Return the [x, y] coordinate for the center point of the cell that contains the specified text.  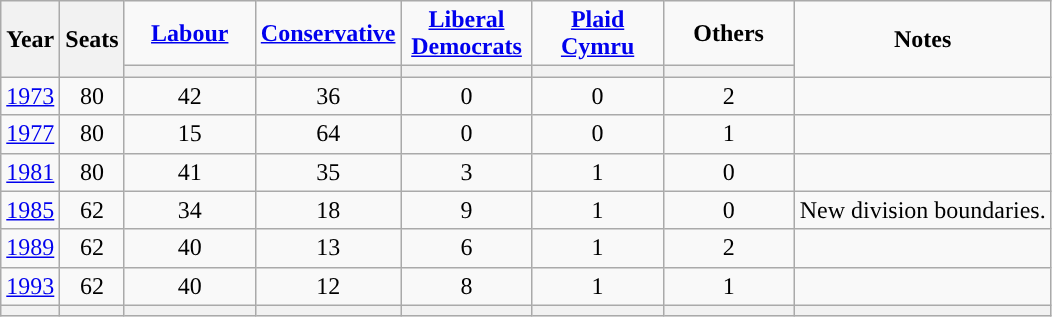
Year [30, 39]
42 [190, 96]
Conservative [328, 34]
6 [466, 248]
3 [466, 172]
1985 [30, 210]
Seats [92, 39]
Others [728, 34]
8 [466, 286]
12 [328, 286]
New division boundaries. [922, 210]
1973 [30, 96]
1977 [30, 134]
15 [190, 134]
Labour [190, 34]
1981 [30, 172]
35 [328, 172]
Notes [922, 39]
13 [328, 248]
41 [190, 172]
64 [328, 134]
18 [328, 210]
1993 [30, 286]
36 [328, 96]
9 [466, 210]
34 [190, 210]
Liberal Democrats [466, 34]
Plaid Cymru [598, 34]
1989 [30, 248]
